Provide the (x, y) coordinate of the cell's center where the given text is located.  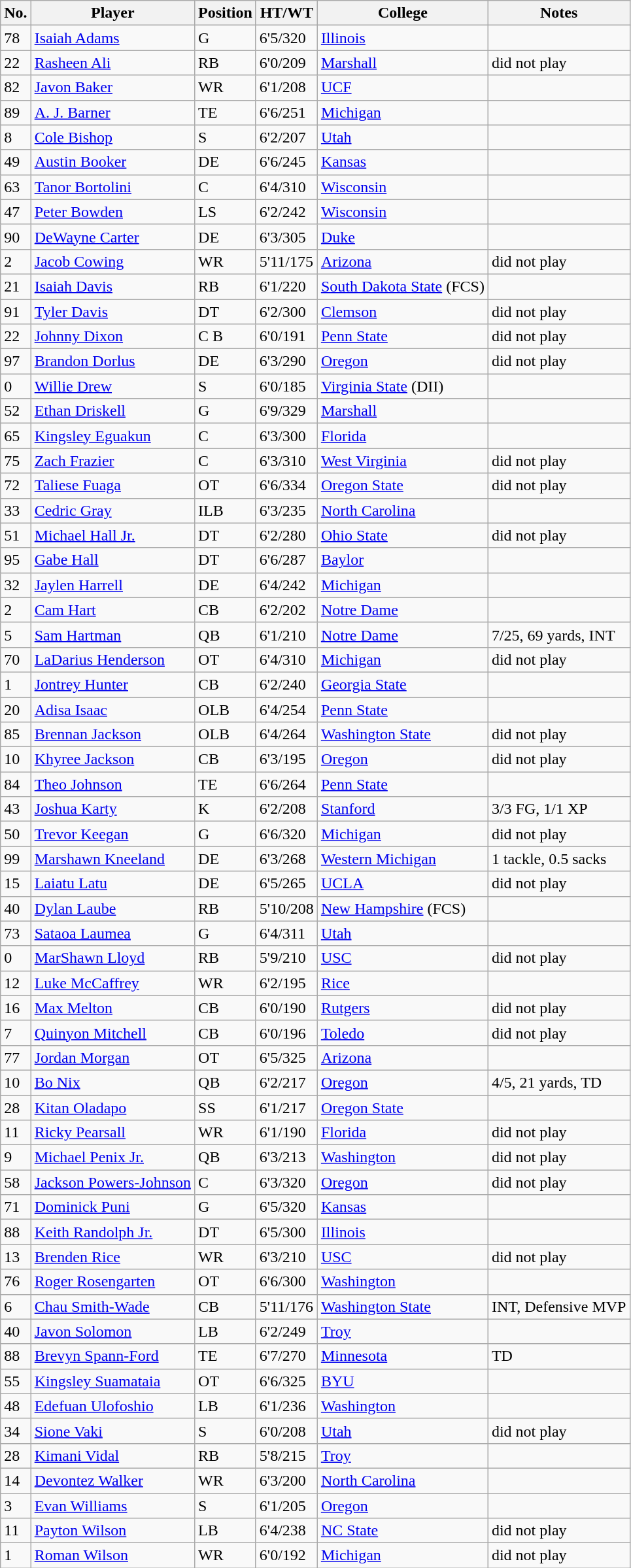
6'1/217 (286, 1108)
6'2/240 (286, 684)
LS (226, 212)
4/5, 21 yards, TD (558, 1082)
6'4/238 (286, 1531)
6'6/287 (286, 560)
6'3/310 (286, 461)
INT, Defensive MVP (558, 1307)
6'2/207 (286, 137)
Payton Wilson (112, 1531)
6'1/210 (286, 635)
33 (16, 510)
Brennan Jackson (112, 735)
13 (16, 1257)
Tyler Davis (112, 312)
Roman Wilson (112, 1556)
6'2/195 (286, 983)
Edefuan Ulofoshio (112, 1406)
20 (16, 709)
West Virginia (403, 461)
UCLA (403, 884)
52 (16, 411)
South Dakota State (FCS) (403, 286)
6'1/190 (286, 1133)
Minnesota (403, 1356)
Tanor Bortolini (112, 187)
3 (16, 1505)
Chau Smith-Wade (112, 1307)
8 (16, 137)
6'2/208 (286, 809)
6'6/300 (286, 1282)
Dylan Laube (112, 909)
6'1/236 (286, 1406)
College (403, 13)
6'6/320 (286, 834)
Rice (403, 983)
Sataoa Laumea (112, 933)
Rutgers (403, 1008)
Player (112, 13)
32 (16, 585)
Johnny Dixon (112, 337)
Toledo (403, 1033)
Rasheen Ali (112, 63)
Jontrey Hunter (112, 684)
85 (16, 735)
Clemson (403, 312)
Jordan Morgan (112, 1058)
Gabe Hall (112, 560)
Peter Bowden (112, 212)
6'0/196 (286, 1033)
6'6/325 (286, 1381)
6'0/185 (286, 386)
Willie Drew (112, 386)
65 (16, 436)
51 (16, 535)
Joshua Karty (112, 809)
Isaiah Davis (112, 286)
91 (16, 312)
50 (16, 834)
Stanford (403, 809)
6'3/195 (286, 759)
Sam Hartman (112, 635)
Roger Rosengarten (112, 1282)
Adisa Isaac (112, 709)
6'4/311 (286, 933)
C B (226, 337)
6'0/191 (286, 337)
6'0/192 (286, 1556)
6'9/329 (286, 411)
12 (16, 983)
Luke McCaffrey (112, 983)
6'5/265 (286, 884)
48 (16, 1406)
7 (16, 1033)
6'4/264 (286, 735)
Brandon Dorlus (112, 361)
63 (16, 187)
6'2/242 (286, 212)
58 (16, 1182)
15 (16, 884)
95 (16, 560)
Kingsley Eguakun (112, 436)
5'11/175 (286, 261)
Position (226, 13)
7/25, 69 yards, INT (558, 635)
New Hampshire (FCS) (403, 909)
Baylor (403, 560)
ILB (226, 510)
6'2/249 (286, 1331)
Jackson Powers-Johnson (112, 1182)
6 (16, 1307)
Sione Vaki (112, 1431)
Isaiah Adams (112, 38)
6'3/210 (286, 1257)
BYU (403, 1381)
1 tackle, 0.5 sacks (558, 859)
Georgia State (403, 684)
NC State (403, 1531)
16 (16, 1008)
6'6/264 (286, 784)
Brenden Rice (112, 1257)
6'2/202 (286, 610)
6'1/205 (286, 1505)
Cedric Gray (112, 510)
6'5/325 (286, 1058)
UCF (403, 88)
Evan Williams (112, 1505)
Jaylen Harrell (112, 585)
6'7/270 (286, 1356)
6'2/300 (286, 312)
6'1/208 (286, 88)
Max Melton (112, 1008)
Kingsley Suamataia (112, 1381)
Laiatu Latu (112, 884)
Ricky Pearsall (112, 1133)
K (226, 809)
6'3/320 (286, 1182)
47 (16, 212)
73 (16, 933)
89 (16, 112)
34 (16, 1431)
Marshawn Kneeland (112, 859)
Quinyon Mitchell (112, 1033)
Devontez Walker (112, 1480)
49 (16, 162)
70 (16, 659)
6'6/245 (286, 162)
5'9/210 (286, 958)
5'8/215 (286, 1456)
6'6/251 (286, 112)
Dominick Puni (112, 1207)
6'4/254 (286, 709)
90 (16, 237)
71 (16, 1207)
Javon Solomon (112, 1331)
6'3/300 (286, 436)
78 (16, 38)
Keith Randolph Jr. (112, 1232)
Western Michigan (403, 859)
6'3/268 (286, 859)
6'3/290 (286, 361)
No. (16, 13)
Notes (558, 13)
Michael Penix Jr. (112, 1158)
SS (226, 1108)
14 (16, 1480)
43 (16, 809)
82 (16, 88)
Javon Baker (112, 88)
9 (16, 1158)
Cole Bishop (112, 137)
3/3 FG, 1/1 XP (558, 809)
84 (16, 784)
Theo Johnson (112, 784)
Jacob Cowing (112, 261)
Michael Hall Jr. (112, 535)
77 (16, 1058)
6'0/190 (286, 1008)
5 (16, 635)
Duke (403, 237)
6'4/242 (286, 585)
Virginia State (DII) (403, 386)
Khyree Jackson (112, 759)
97 (16, 361)
6'3/213 (286, 1158)
75 (16, 461)
6'3/305 (286, 237)
5'11/176 (286, 1307)
Bo Nix (112, 1082)
5'10/208 (286, 909)
Kimani Vidal (112, 1456)
99 (16, 859)
6'3/235 (286, 510)
6'0/209 (286, 63)
Austin Booker (112, 162)
6'2/280 (286, 535)
76 (16, 1282)
Zach Frazier (112, 461)
TD (558, 1356)
6'5/300 (286, 1232)
MarShawn Lloyd (112, 958)
HT/WT (286, 13)
Kitan Oladapo (112, 1108)
LaDarius Henderson (112, 659)
6'1/220 (286, 286)
DeWayne Carter (112, 237)
72 (16, 486)
Trevor Keegan (112, 834)
6'3/200 (286, 1480)
55 (16, 1381)
6'0/208 (286, 1431)
6'6/334 (286, 486)
Taliese Fuaga (112, 486)
Cam Hart (112, 610)
21 (16, 286)
Ethan Driskell (112, 411)
6'2/217 (286, 1082)
Ohio State (403, 535)
A. J. Barner (112, 112)
Brevyn Spann-Ford (112, 1356)
